Return the (x, y) coordinate for the center point of the cell that contains the specified text.  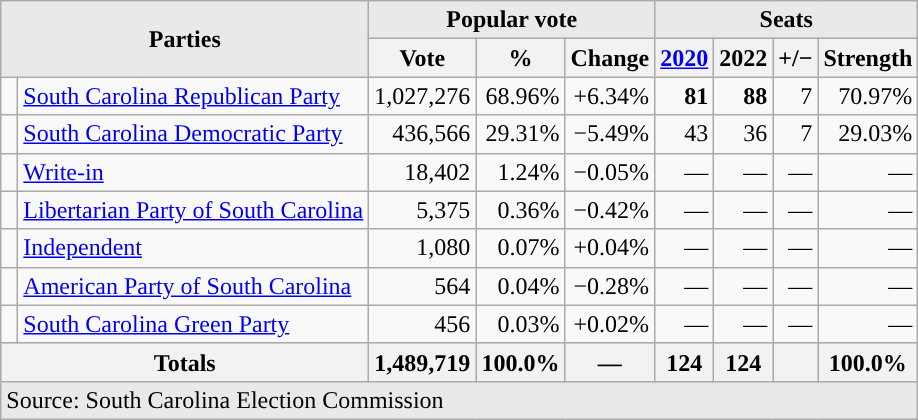
81 (684, 96)
456 (422, 324)
Change (610, 58)
43 (684, 134)
1,027,276 (422, 96)
−0.28% (610, 286)
0.07% (520, 248)
70.97% (868, 96)
88 (744, 96)
Strength (868, 58)
Independent (194, 248)
1,080 (422, 248)
2022 (744, 58)
+/− (796, 58)
0.36% (520, 210)
Totals (185, 362)
29.03% (868, 134)
−5.49% (610, 134)
+0.02% (610, 324)
436,566 (422, 134)
Libertarian Party of South Carolina (194, 210)
68.96% (520, 96)
Write-in (194, 172)
−0.42% (610, 210)
% (520, 58)
5,375 (422, 210)
−0.05% (610, 172)
American Party of South Carolina (194, 286)
Popular vote (512, 20)
Vote (422, 58)
1.24% (520, 172)
Parties (185, 39)
0.03% (520, 324)
Seats (786, 20)
18,402 (422, 172)
South Carolina Green Party (194, 324)
29.31% (520, 134)
564 (422, 286)
1,489,719 (422, 362)
2020 (684, 58)
+0.04% (610, 248)
Source: South Carolina Election Commission (460, 400)
South Carolina Democratic Party (194, 134)
36 (744, 134)
South Carolina Republican Party (194, 96)
+6.34% (610, 96)
0.04% (520, 286)
